Output the [X, Y] coordinate of the center of the cell containing the given text.  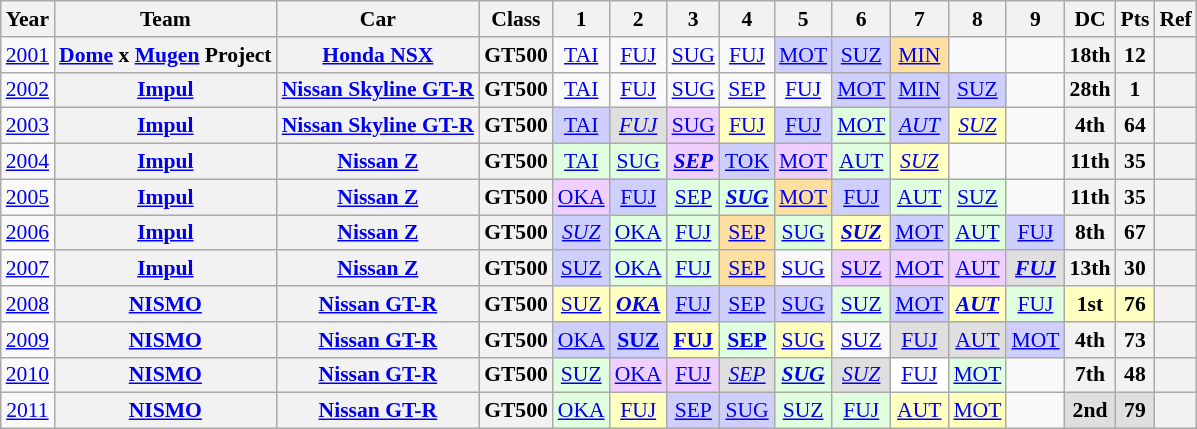
6 [861, 19]
2 [638, 19]
12 [1134, 55]
8th [1090, 233]
2006 [28, 233]
48 [1134, 375]
2004 [28, 162]
79 [1134, 411]
2009 [28, 340]
13th [1090, 269]
76 [1134, 304]
2011 [28, 411]
1st [1090, 304]
7th [1090, 375]
Class [516, 19]
Car [378, 19]
2007 [28, 269]
9 [1035, 19]
3 [694, 19]
2010 [28, 375]
Ref [1175, 19]
28th [1090, 90]
2nd [1090, 411]
73 [1134, 340]
5 [803, 19]
7 [919, 19]
2002 [28, 90]
TOK [747, 162]
DC [1090, 19]
2008 [28, 304]
Dome x Mugen Project [166, 55]
67 [1134, 233]
2001 [28, 55]
Pts [1134, 19]
30 [1134, 269]
2005 [28, 197]
8 [977, 19]
Year [28, 19]
4 [747, 19]
Team [166, 19]
64 [1134, 126]
Honda NSX [378, 55]
2003 [28, 126]
18th [1090, 55]
